Pinpoint the cell where the given text exists, returning its (x, y) midpoint coordinate. 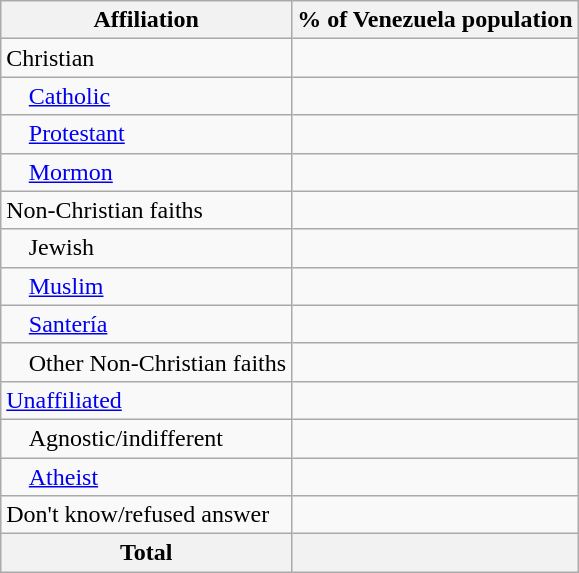
Total (146, 553)
Agnostic/indifferent (146, 438)
Christian (146, 58)
Jewish (146, 248)
Catholic (146, 96)
Non-Christian faiths (146, 210)
Affiliation (146, 20)
Protestant (146, 134)
Muslim (146, 286)
Atheist (146, 477)
Other Non-Christian faiths (146, 362)
Unaffiliated (146, 400)
Mormon (146, 172)
Santería (146, 324)
Don't know/refused answer (146, 515)
% of Venezuela population (435, 20)
